Extract the (x, y) coordinate from the center of the cell holding the provided text.  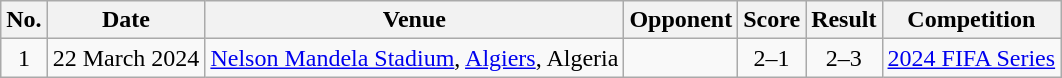
1 (24, 58)
2024 FIFA Series (972, 58)
Score (772, 20)
Competition (972, 20)
2–1 (772, 58)
No. (24, 20)
Date (126, 20)
2–3 (844, 58)
Result (844, 20)
Venue (414, 20)
Opponent (681, 20)
22 March 2024 (126, 58)
Nelson Mandela Stadium, Algiers, Algeria (414, 58)
